Return (X, Y) of the center of cell containing provided text 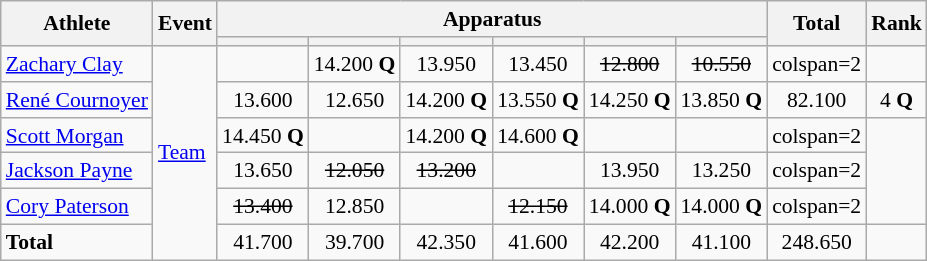
41.700 (263, 243)
82.100 (816, 100)
41.100 (721, 243)
41.600 (538, 243)
14.600 Q (538, 136)
13.550 Q (538, 100)
13.400 (263, 207)
13.450 (538, 64)
12.050 (355, 171)
10.550 (721, 64)
12.150 (538, 207)
René Cournoyer (77, 100)
4 Q (896, 100)
Rank (896, 24)
39.700 (355, 243)
12.850 (355, 207)
Jackson Payne (77, 171)
Event (185, 24)
Cory Paterson (77, 207)
13.600 (263, 100)
12.800 (630, 64)
Team (185, 153)
Scott Morgan (77, 136)
12.650 (355, 100)
14.250 Q (630, 100)
Zachary Clay (77, 64)
13.650 (263, 171)
13.850 Q (721, 100)
14.450 Q (263, 136)
Apparatus (492, 19)
13.200 (446, 171)
42.350 (446, 243)
248.650 (816, 243)
13.250 (721, 171)
Athlete (77, 24)
42.200 (630, 243)
